Identify which cell holds the provided text, then report its (x, y) central coordinate. 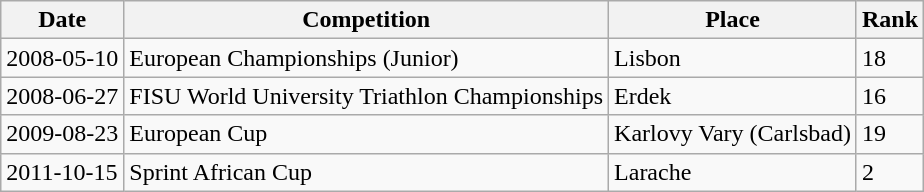
19 (890, 134)
FISU World University Triathlon Championships (366, 96)
18 (890, 58)
Place (733, 20)
European Championships (Junior) (366, 58)
Rank (890, 20)
2009-08-23 (62, 134)
Karlovy Vary (Carlsbad) (733, 134)
2011-10-15 (62, 172)
Lisbon (733, 58)
European Cup (366, 134)
2008-06-27 (62, 96)
2008-05-10 (62, 58)
Larache (733, 172)
16 (890, 96)
Competition (366, 20)
2 (890, 172)
Date (62, 20)
Sprint African Cup (366, 172)
Erdek (733, 96)
